Detect which cell encompasses the target text, then output its (x, y) center coordinate. 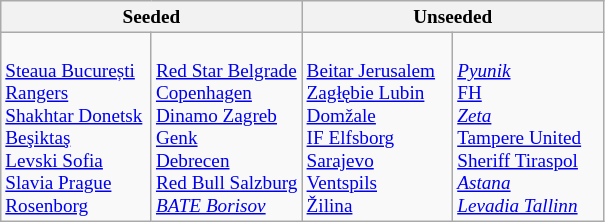
Steaua București Rangers Shakhtar Donetsk Beşiktaş Levski Sofia Slavia Prague Rosenborg (76, 126)
Beitar Jerusalem Zagłębie Lubin Domžale IF Elfsborg Sarajevo Ventspils Žilina (378, 126)
Unseeded (452, 17)
Red Star Belgrade Copenhagen Dinamo Zagreb Genk Debrecen Red Bull Salzburg BATE Borisov (226, 126)
Seeded (152, 17)
Pyunik FH Zeta Tampere United Sheriff Tiraspol Astana Levadia Tallinn (528, 126)
